Provide the [x, y] coordinate of the cell's center where the given text is located.  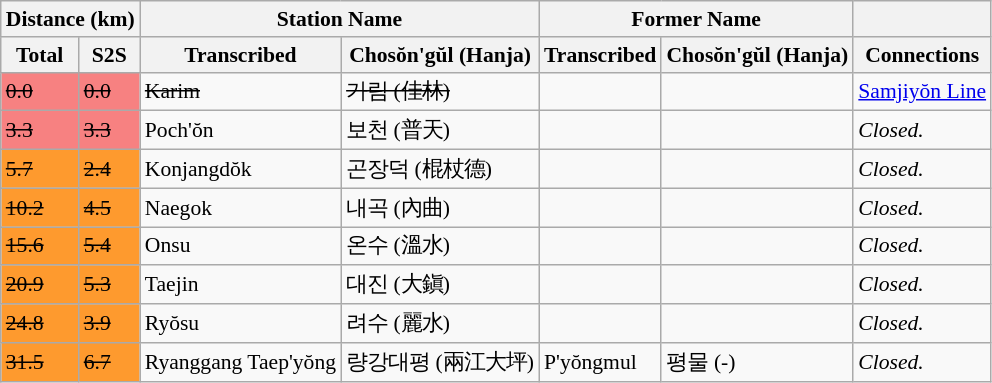
Poch'ŏn [240, 130]
20.9 [40, 286]
15.6 [40, 246]
Konjangdŏk [240, 170]
24.8 [40, 324]
Taejin [240, 286]
S2S [110, 55]
10.2 [40, 208]
Ryŏsu [240, 324]
Naegok [240, 208]
Total [40, 55]
Ryanggang Taep'yŏng [240, 362]
Former Name [696, 19]
가림 (佳林) [440, 92]
Station Name [340, 19]
P'yŏngmul [600, 362]
곤장덕 (棍杖德) [440, 170]
6.7 [110, 362]
보천 (普天) [440, 130]
Connections [922, 55]
내곡 (內曲) [440, 208]
5.3 [110, 286]
3.9 [110, 324]
5.4 [110, 246]
2.4 [110, 170]
5.7 [40, 170]
평물 (-) [757, 362]
Samjiyŏn Line [922, 92]
대진 (大鎭) [440, 286]
31.5 [40, 362]
온수 (溫水) [440, 246]
4.5 [110, 208]
Onsu [240, 246]
Distance (km) [70, 19]
려수 (麗水) [440, 324]
량강대평 (兩江大坪) [440, 362]
Karim [240, 92]
